For the text-containing cell, return its midpoint in (X, Y) coordinate format. 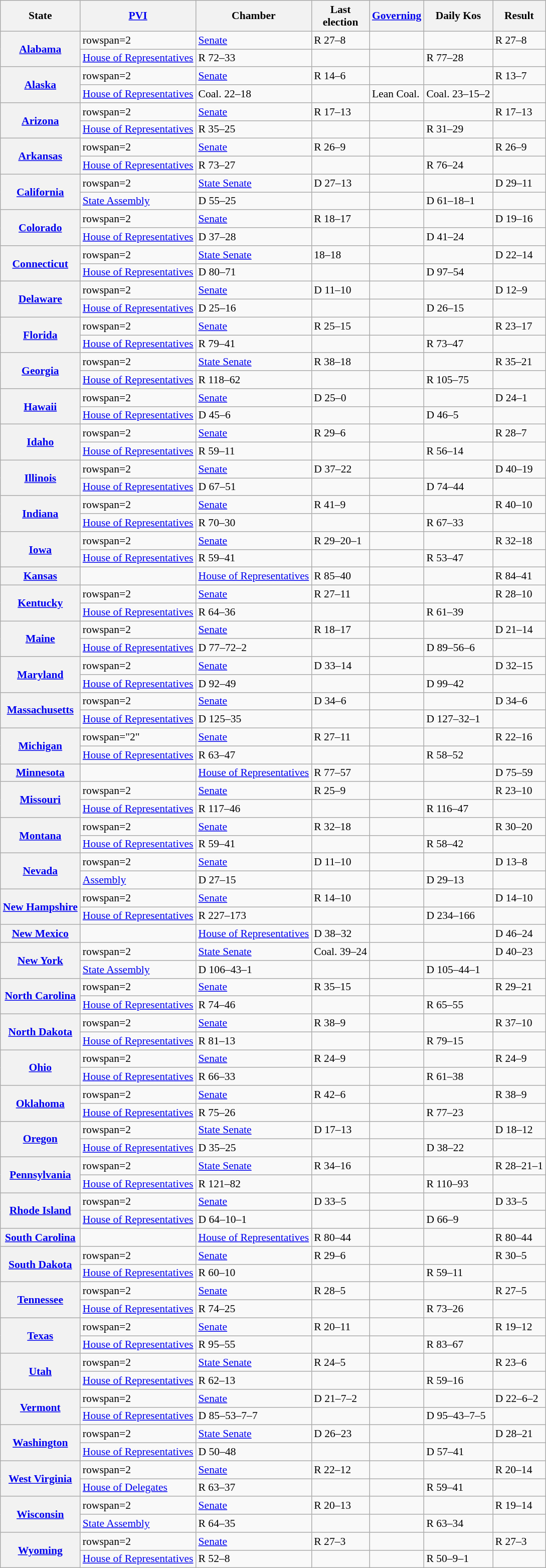
D 18–12 (519, 1130)
R 40–10 (519, 505)
D 61–18–1 (458, 201)
Oregon (40, 1139)
D 27–15 (254, 880)
R 29–20–1 (340, 541)
D 77–72–2 (254, 648)
D 40–23 (519, 952)
Coal. 23–15–2 (458, 94)
D 127–32–1 (458, 719)
South Carolina (40, 1237)
R 42–6 (340, 1094)
D 64–10–1 (254, 1220)
West Virginia (40, 1479)
D 32–15 (519, 666)
D 92–49 (254, 684)
Maine (40, 639)
R 72–33 (254, 58)
Result (519, 16)
R 20–13 (340, 1506)
Governing (397, 16)
D 37–28 (254, 237)
Ohio (40, 1067)
R 105–75 (458, 380)
New Hampshire (40, 907)
Wyoming (40, 1550)
R 35–25 (254, 129)
D 19–16 (519, 219)
R 64–35 (254, 1523)
R 35–15 (340, 987)
R 65–55 (458, 1005)
R 83–67 (458, 1345)
Massachusetts (40, 710)
D 125–35 (254, 719)
R 50–9–1 (458, 1559)
Florida (40, 335)
California (40, 192)
D 35–25 (254, 1148)
D 105–44–1 (458, 970)
R 23–10 (519, 791)
D 74–44 (458, 487)
R 61–38 (458, 1077)
D 80–71 (254, 272)
D 38–22 (458, 1148)
R 28–10 (519, 594)
D 24–1 (519, 398)
Montana (40, 836)
R 61–39 (458, 612)
D 22–14 (519, 255)
R 227–173 (254, 916)
R 81–13 (254, 1041)
Texas (40, 1335)
R 28–5 (340, 1291)
Alaska (40, 85)
Iowa (40, 550)
R 25–15 (340, 326)
R 117–46 (254, 809)
Indiana (40, 514)
D 57–41 (458, 1452)
R 79–15 (458, 1041)
R 75–26 (254, 1113)
D 45–6 (254, 415)
Georgia (40, 371)
Oklahoma (40, 1104)
R 70–30 (254, 523)
Missouri (40, 800)
Connecticut (40, 264)
R 60–10 (254, 1273)
New Mexico (40, 934)
Kansas (40, 576)
D 40–19 (519, 469)
R 77–23 (458, 1113)
Assembly (138, 880)
R 77–28 (458, 58)
R 74–46 (254, 1005)
R 22–16 (519, 737)
18–18 (340, 255)
R 63–34 (458, 1523)
Lastelection (340, 16)
R 13–7 (519, 76)
Colorado (40, 228)
D 26–15 (458, 308)
Arizona (40, 120)
R 14–10 (340, 898)
Minnesota (40, 773)
D 29–11 (519, 183)
Illinois (40, 478)
D 41–24 (458, 237)
R 116–47 (458, 809)
New York (40, 960)
D 25–16 (254, 308)
D 28–21 (519, 1434)
R 14–6 (340, 76)
Delaware (40, 299)
R 52–8 (254, 1559)
Pennsylvania (40, 1175)
R 41–9 (340, 505)
Maryland (40, 674)
R 30–20 (519, 827)
Utah (40, 1371)
D 22–6–2 (519, 1398)
R 58–52 (458, 755)
Nevada (40, 871)
D 13–8 (519, 862)
D 89–56–6 (458, 648)
R 35–21 (519, 362)
R 74–25 (254, 1309)
South Dakota (40, 1264)
rowspan="2" (138, 737)
R 77–57 (340, 773)
North Carolina (40, 996)
D 27–13 (340, 183)
North Dakota (40, 1032)
Rhode Island (40, 1211)
D 95–43–7–5 (458, 1416)
R 28–21–1 (519, 1166)
Lean Coal. (397, 94)
R 66–33 (254, 1077)
Hawaii (40, 406)
R 67–33 (458, 523)
D 46–24 (519, 934)
Wisconsin (40, 1515)
House of Delegates (138, 1488)
R 63–37 (254, 1488)
R 25–9 (340, 791)
D 85–53–7–7 (254, 1416)
D 33–14 (340, 666)
R 22–12 (340, 1470)
R 20–14 (519, 1470)
R 23–17 (519, 326)
Daily Kos (458, 16)
D 97–54 (458, 272)
Idaho (40, 442)
R 19–12 (519, 1327)
State (40, 16)
D 17–13 (340, 1130)
R 23–6 (519, 1363)
R 85–40 (340, 576)
D 46–5 (458, 415)
R 121–82 (254, 1184)
D 67–51 (254, 487)
R 95–55 (254, 1345)
R 73–26 (458, 1309)
R 30–5 (519, 1256)
R 63–47 (254, 755)
R 64–36 (254, 612)
D 37–22 (340, 469)
Coal. 39–24 (340, 952)
PVI (138, 16)
R 28–7 (519, 433)
R 118–62 (254, 380)
D 25–0 (340, 398)
D 66–9 (458, 1220)
D 26–23 (340, 1434)
Chamber (254, 16)
D 38–32 (340, 934)
R 29–21 (519, 987)
R 76–24 (458, 166)
D 29–13 (458, 880)
R 53–47 (458, 558)
D 12–9 (519, 290)
R 24–5 (340, 1363)
R 59–16 (458, 1380)
R 110–93 (458, 1184)
R 62–13 (254, 1380)
R 58–42 (458, 844)
R 73–47 (458, 344)
R 73–27 (254, 166)
D 50–48 (254, 1452)
R 79–41 (254, 344)
R 27–5 (519, 1291)
R 37–10 (519, 1023)
Michigan (40, 746)
Alabama (40, 49)
D 55–25 (254, 201)
R 56–14 (458, 451)
Arkansas (40, 156)
Tennessee (40, 1300)
Vermont (40, 1407)
R 20–11 (340, 1327)
R 31–29 (458, 129)
D 99–42 (458, 684)
D 106–43–1 (254, 970)
D 75–59 (519, 773)
R 19–14 (519, 1506)
Kentucky (40, 603)
R 34–16 (340, 1166)
D 234–166 (458, 916)
D 14–10 (519, 898)
D 21–14 (519, 630)
D 21–7–2 (340, 1398)
R 38–18 (340, 362)
Washington (40, 1443)
R 84–41 (519, 576)
Coal. 22–18 (254, 94)
